Search for the cell housing the specified text and yield its [x, y] center coordinate. 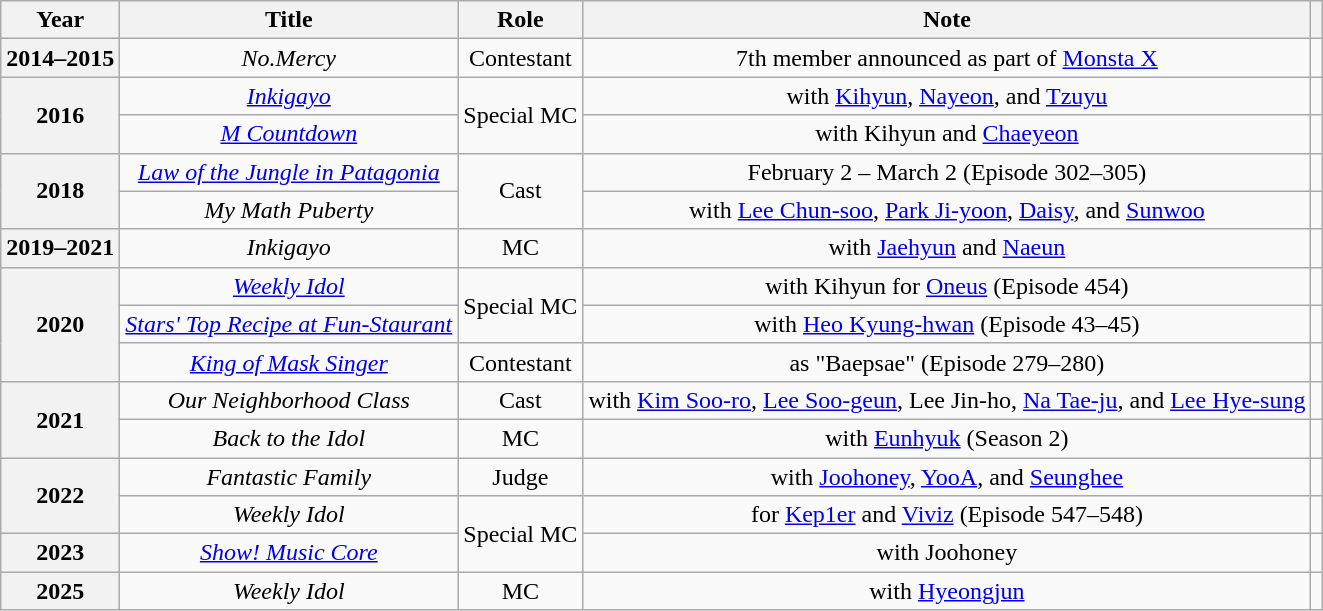
with Kihyun for Oneus (Episode 454) [947, 286]
Our Neighborhood Class [289, 400]
Law of the Jungle in Patagonia [289, 172]
with Heo Kyung-hwan (Episode 43–45) [947, 324]
2023 [60, 553]
2016 [60, 115]
with Joohoney, YooA, and Seunghee [947, 477]
with Eunhyuk (Season 2) [947, 438]
with Kim Soo-ro, Lee Soo-geun, Lee Jin-ho, Na Tae-ju, and Lee Hye-sung [947, 400]
with Jaehyun and Naeun [947, 248]
2020 [60, 324]
Judge [520, 477]
February 2 – March 2 (Episode 302–305) [947, 172]
2018 [60, 191]
Role [520, 20]
2021 [60, 419]
with Kihyun and Chaeyeon [947, 134]
with Joohoney [947, 553]
with Hyeongjun [947, 591]
7th member announced as part of Monsta X [947, 58]
2014–2015 [60, 58]
as "Baepsae" (Episode 279–280) [947, 362]
No.Mercy [289, 58]
2025 [60, 591]
2019–2021 [60, 248]
King of Mask Singer [289, 362]
Back to the Idol [289, 438]
My Math Puberty [289, 210]
Show! Music Core [289, 553]
Year [60, 20]
Note [947, 20]
2022 [60, 496]
Title [289, 20]
M Countdown [289, 134]
with Kihyun, Nayeon, and Tzuyu [947, 96]
with Lee Chun-soo, Park Ji-yoon, Daisy, and Sunwoo [947, 210]
for Kep1er and Viviz (Episode 547–548) [947, 515]
Fantastic Family [289, 477]
Stars' Top Recipe at Fun-Staurant [289, 324]
